Extract the (x, y) coordinate from the center of the cell holding the provided text.  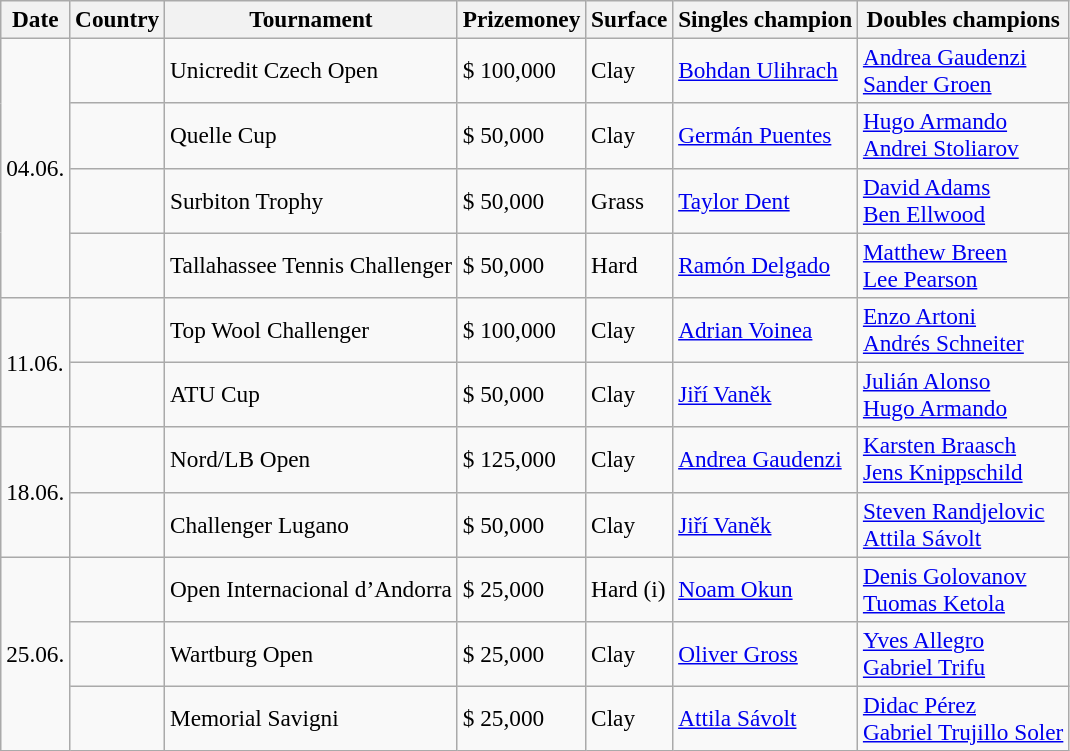
Country (118, 19)
Hard (630, 264)
Singles champion (766, 19)
Tallahassee Tennis Challenger (312, 264)
Tournament (312, 19)
25.06. (36, 653)
Ramón Delgado (766, 264)
Challenger Lugano (312, 524)
Julián Alonso Hugo Armando (964, 394)
Karsten Braasch Jens Knippschild (964, 460)
$ 125,000 (521, 460)
Enzo Artoni Andrés Schneiter (964, 330)
Yves Allegro Gabriel Trifu (964, 654)
Grass (630, 200)
11.06. (36, 362)
Bohdan Ulihrach (766, 70)
Attila Sávolt (766, 718)
David Adams Ben Ellwood (964, 200)
Unicredit Czech Open (312, 70)
Nord/LB Open (312, 460)
Andrea Gaudenzi Sander Groen (964, 70)
Adrian Voinea (766, 330)
Date (36, 19)
ATU Cup (312, 394)
18.06. (36, 492)
Memorial Savigni (312, 718)
Didac Pérez Gabriel Trujillo Soler (964, 718)
Noam Okun (766, 588)
Taylor Dent (766, 200)
Prizemoney (521, 19)
Surbiton Trophy (312, 200)
Andrea Gaudenzi (766, 460)
Oliver Gross (766, 654)
Doubles champions (964, 19)
Wartburg Open (312, 654)
Hard (i) (630, 588)
Hugo Armando Andrei Stoliarov (964, 136)
Matthew Breen Lee Pearson (964, 264)
Steven Randjelovic Attila Sávolt (964, 524)
04.06. (36, 168)
Open Internacional d’Andorra (312, 588)
Germán Puentes (766, 136)
Quelle Cup (312, 136)
Top Wool Challenger (312, 330)
Denis Golovanov Tuomas Ketola (964, 588)
Surface (630, 19)
